Scan for the cell matching the given text and deliver its [x, y] coordinate at center. 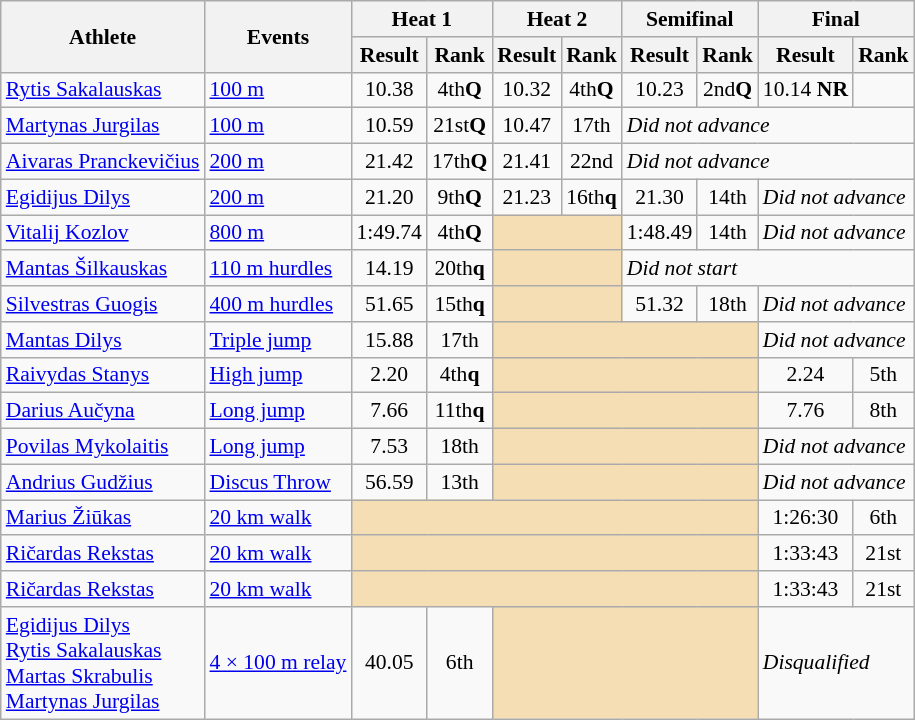
4thq [460, 375]
9thQ [460, 197]
20thq [460, 269]
Darius Aučyna [103, 411]
Triple jump [278, 340]
Athlete [103, 36]
14.19 [388, 269]
Discus Throw [278, 482]
Egidijus Dilys Rytis Sakalauskas Martas Skrabulis Martynas Jurgilas [103, 663]
7.66 [388, 411]
15.88 [388, 340]
11thq [460, 411]
21.41 [526, 162]
Martynas Jurgilas [103, 126]
Rytis Sakalauskas [103, 90]
Povilas Mykolaitis [103, 447]
7.76 [806, 411]
Vitalij Kozlov [103, 233]
Andrius Gudžius [103, 482]
15thq [460, 304]
10.38 [388, 90]
Disqualified [836, 663]
1:49.74 [388, 233]
2.20 [388, 375]
Egidijus Dilys [103, 197]
10.47 [526, 126]
Heat 2 [556, 19]
16thq [592, 197]
21.30 [660, 197]
Final [836, 19]
8th [884, 411]
10.32 [526, 90]
Events [278, 36]
21stQ [460, 126]
Silvestras Guogis [103, 304]
Mantas Šilkauskas [103, 269]
10.23 [660, 90]
22nd [592, 162]
17thQ [460, 162]
Semifinal [690, 19]
10.14 NR [806, 90]
Raivydas Stanys [103, 375]
2ndQ [728, 90]
21.42 [388, 162]
400 m hurdles [278, 304]
1:48.49 [660, 233]
21.20 [388, 197]
56.59 [388, 482]
51.32 [660, 304]
Aivaras Pranckevičius [103, 162]
5th [884, 375]
4 × 100 m relay [278, 663]
110 m hurdles [278, 269]
High jump [278, 375]
Heat 1 [422, 19]
21.23 [526, 197]
2.24 [806, 375]
Did not start [768, 269]
10.59 [388, 126]
13th [460, 482]
7.53 [388, 447]
51.65 [388, 304]
800 m [278, 233]
1:26:30 [806, 518]
40.05 [388, 663]
Mantas Dilys [103, 340]
Marius Žiūkas [103, 518]
